Determine the [X, Y] coordinate at the center of the cell enclosing the given text.  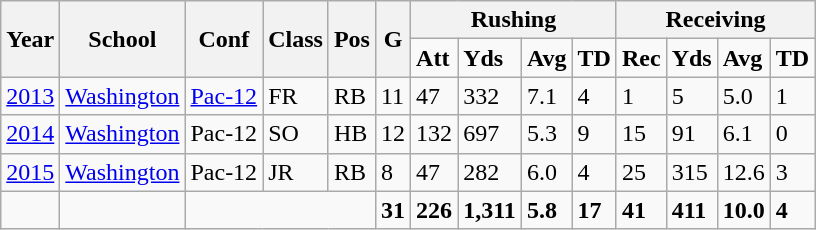
411 [692, 210]
Rushing [514, 20]
315 [692, 172]
25 [641, 172]
Year [30, 39]
5.3 [546, 134]
6.1 [744, 134]
11 [392, 96]
FR [296, 96]
8 [392, 172]
Class [296, 39]
Att [434, 58]
91 [692, 134]
School [122, 39]
12.6 [744, 172]
697 [490, 134]
7.1 [546, 96]
2015 [30, 172]
6.0 [546, 172]
282 [490, 172]
9 [594, 134]
2013 [30, 96]
41 [641, 210]
2014 [30, 134]
Rec [641, 58]
31 [392, 210]
1,311 [490, 210]
17 [594, 210]
Receiving [715, 20]
132 [434, 134]
226 [434, 210]
G [392, 39]
5.8 [546, 210]
HB [352, 134]
15 [641, 134]
12 [392, 134]
Pos [352, 39]
3 [792, 172]
SO [296, 134]
5 [692, 96]
JR [296, 172]
0 [792, 134]
5.0 [744, 96]
10.0 [744, 210]
332 [490, 96]
Conf [224, 39]
